Extract the [x, y] coordinate from the center of the cell holding the provided text.  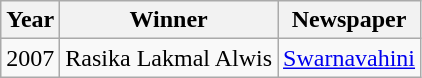
Rasika Lakmal Alwis [169, 58]
Swarnavahini [350, 58]
Winner [169, 20]
2007 [30, 58]
Year [30, 20]
Newspaper [350, 20]
